Return [X, Y] of the center of cell containing provided text 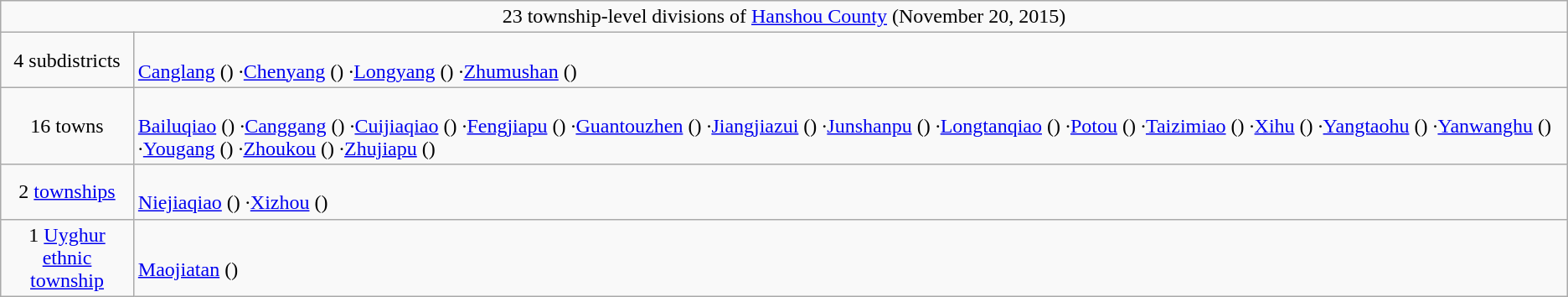
Maojiatan () [850, 258]
4 subdistricts [67, 60]
23 township-level divisions of Hanshou County (November 20, 2015) [784, 17]
2 townships [67, 191]
Canglang () ·Chenyang () ·Longyang () ·Zhumushan () [850, 60]
1 Uyghur ethnic township [67, 258]
16 towns [67, 126]
Niejiaqiao () ·Xizhou () [850, 191]
